Output the [x, y] coordinate of the center of the cell containing the given text.  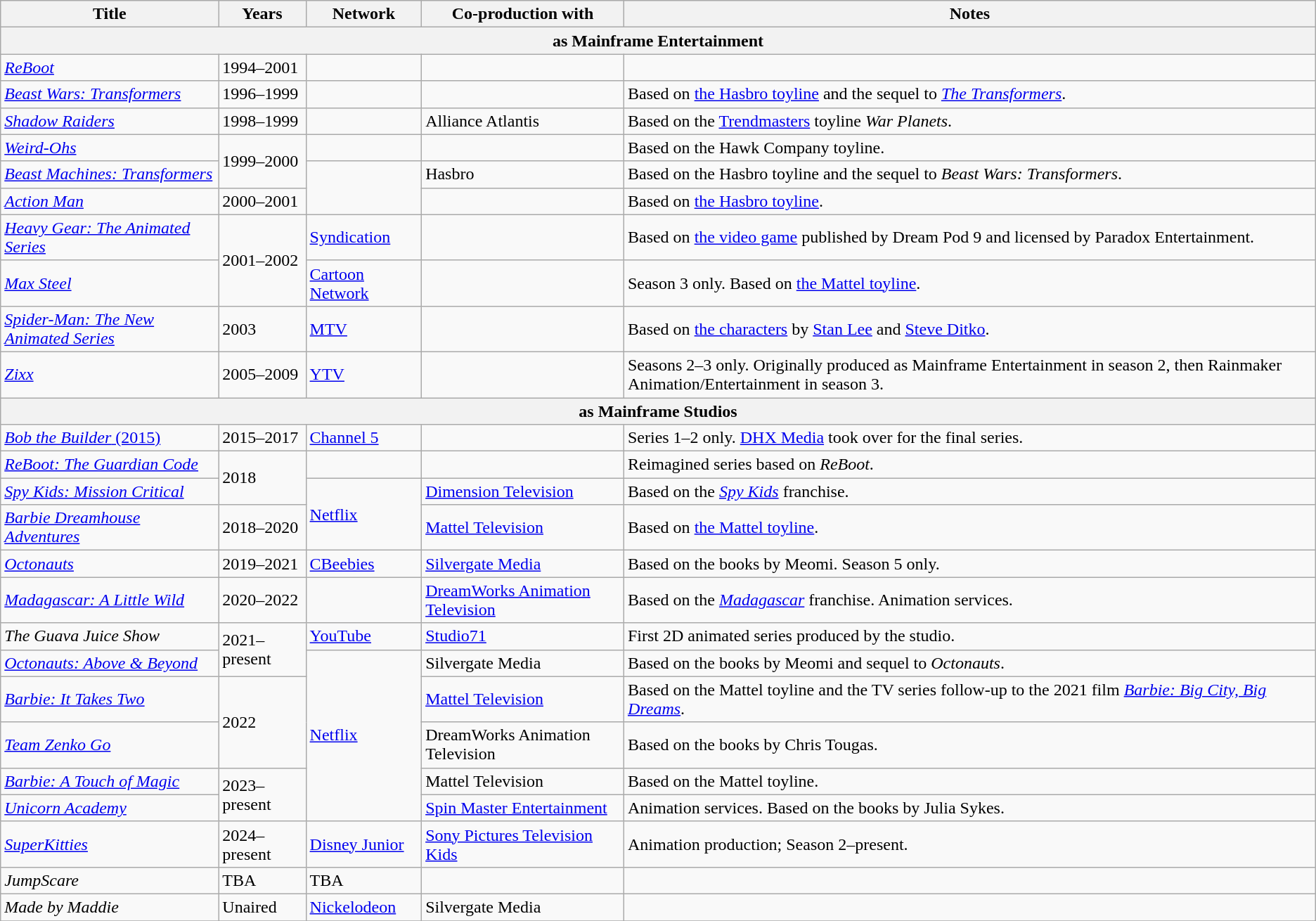
Alliance Atlantis [523, 121]
Spy Kids: Mission Critical [110, 491]
Based on the books by Meomi. Season 5 only. [969, 564]
as Mainframe Studios [658, 411]
CBeebies [364, 564]
2015–2017 [262, 438]
Based on the Mattel toyline and the TV series follow-up to the 2021 film Barbie: Big City, Big Dreams. [969, 699]
Based on the Trendmasters toyline War Planets. [969, 121]
Animation services. Based on the books by Julia Sykes. [969, 808]
2023–present [262, 794]
YTV [364, 374]
Based on the books by Meomi and sequel to Octonauts. [969, 663]
2021–present [262, 650]
1998–1999 [262, 121]
2019–2021 [262, 564]
as Mainframe Entertainment [658, 41]
Dimension Television [523, 491]
Zixx [110, 374]
First 2D animated series produced by the studio. [969, 636]
Based on the Madagascar franchise. Animation services. [969, 600]
Made by Maddie [110, 907]
Notes [969, 14]
1994–2001 [262, 67]
ReBoot: The Guardian Code [110, 465]
Barbie: A Touch of Magic [110, 781]
JumpScare [110, 880]
Channel 5 [364, 438]
Unaired [262, 907]
2005–2009 [262, 374]
Team Zenko Go [110, 745]
Hasbro [523, 174]
Madagascar: A Little Wild [110, 600]
ReBoot [110, 67]
YouTube [364, 636]
Animation production; Season 2–present. [969, 844]
Reimagined series based on ReBoot. [969, 465]
Spin Master Entertainment [523, 808]
2022 [262, 722]
Network [364, 14]
Based on the Spy Kids franchise. [969, 491]
Title [110, 14]
Cartoon Network [364, 283]
Octonauts [110, 564]
Based on the video game published by Dream Pod 9 and licensed by Paradox Entertainment. [969, 238]
1999–2000 [262, 161]
2018 [262, 478]
2000–2001 [262, 201]
Beast Machines: Transformers [110, 174]
Studio71 [523, 636]
Action Man [110, 201]
2020–2022 [262, 600]
Spider-Man: The New Animated Series [110, 329]
Heavy Gear: The Animated Series [110, 238]
Series 1–2 only. DHX Media took over for the final series. [969, 438]
Based on the Hasbro toyline and the sequel to The Transformers. [969, 94]
Disney Junior [364, 844]
Season 3 only. Based on the Mattel toyline. [969, 283]
Weird-Ohs [110, 148]
2003 [262, 329]
SuperKitties [110, 844]
Barbie Dreamhouse Adventures [110, 527]
Years [262, 14]
Nickelodeon [364, 907]
Based on the Hasbro toyline and the sequel to Beast Wars: Transformers. [969, 174]
Shadow Raiders [110, 121]
The Guava Juice Show [110, 636]
Based on the Hawk Company toyline. [969, 148]
1996–1999 [262, 94]
Based on the characters by Stan Lee and Steve Ditko. [969, 329]
2001–2002 [262, 260]
Based on the books by Chris Tougas. [969, 745]
Unicorn Academy [110, 808]
Octonauts: Above & Beyond [110, 663]
2024–present [262, 844]
Beast Wars: Transformers [110, 94]
Max Steel [110, 283]
MTV [364, 329]
Based on the Hasbro toyline. [969, 201]
2018–2020 [262, 527]
Barbie: It Takes Two [110, 699]
Syndication [364, 238]
Co-production with [523, 14]
Bob the Builder (2015) [110, 438]
Sony Pictures Television Kids [523, 844]
Seasons 2–3 only. Originally produced as Mainframe Entertainment in season 2, then Rainmaker Animation/Entertainment in season 3. [969, 374]
